Return the (X, Y) coordinate for the center point of the cell that contains the specified text.  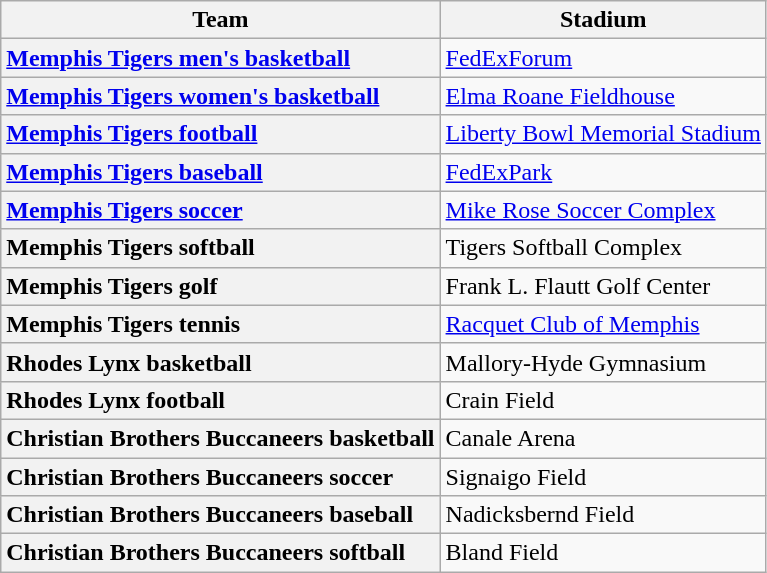
Canale Arena (603, 438)
Memphis Tigers soccer (220, 210)
Crain Field (603, 400)
Memphis Tigers men's basketball (220, 58)
Rhodes Lynx basketball (220, 362)
Bland Field (603, 553)
Signaigo Field (603, 477)
Stadium (603, 20)
Frank L. Flautt Golf Center (603, 286)
Nadicksbernd Field (603, 515)
Tigers Softball Complex (603, 248)
Mallory-Hyde Gymnasium (603, 362)
FedExForum (603, 58)
Memphis Tigers tennis (220, 324)
Christian Brothers Buccaneers baseball (220, 515)
Christian Brothers Buccaneers basketball (220, 438)
Christian Brothers Buccaneers softball (220, 553)
Memphis Tigers baseball (220, 172)
Memphis Tigers golf (220, 286)
FedExPark (603, 172)
Memphis Tigers football (220, 134)
Liberty Bowl Memorial Stadium (603, 134)
Memphis Tigers women's basketball (220, 96)
Mike Rose Soccer Complex (603, 210)
Rhodes Lynx football (220, 400)
Christian Brothers Buccaneers soccer (220, 477)
Team (220, 20)
Memphis Tigers softball (220, 248)
Elma Roane Fieldhouse (603, 96)
Racquet Club of Memphis (603, 324)
